Provide the (X, Y) coordinate of the cell's center where the given text is located.  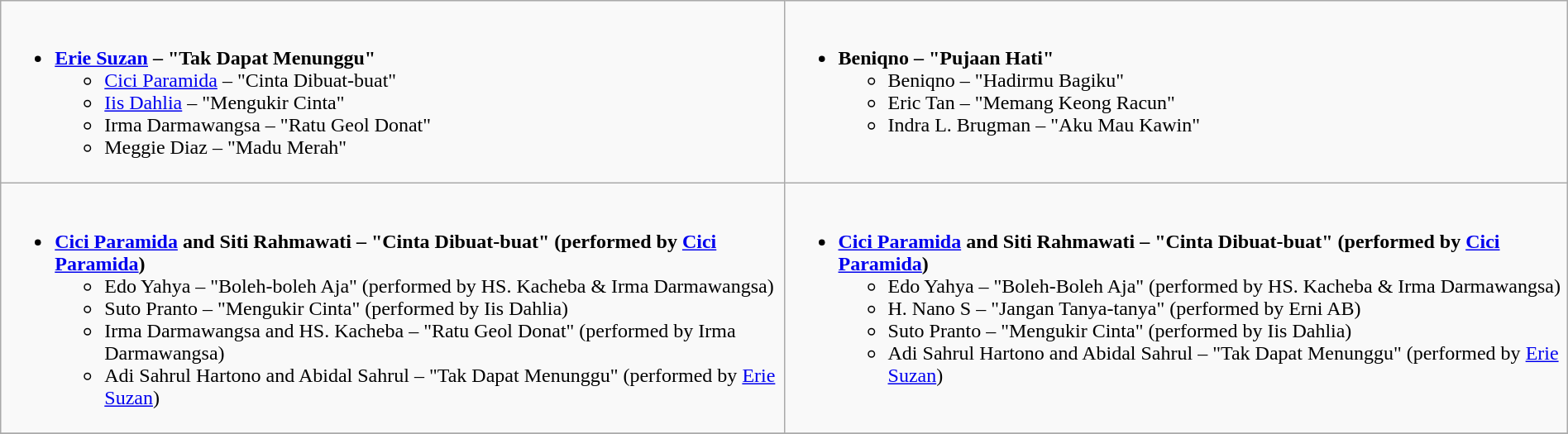
Beniqno – "Pujaan Hati"Beniqno – "Hadirmu Bagiku"Eric Tan – "Memang Keong Racun"Indra L. Brugman – "Aku Mau Kawin" (1176, 93)
